Pinpoint the cell where the given text exists, returning its [X, Y] midpoint coordinate. 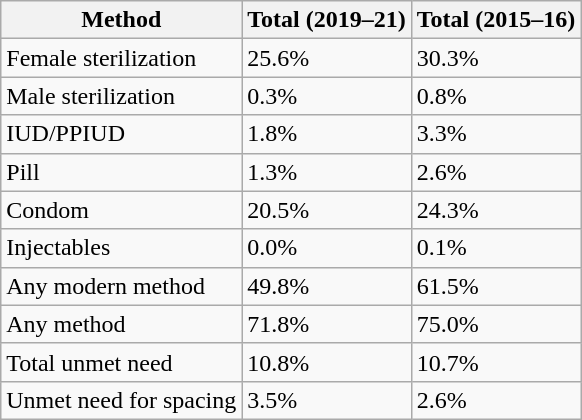
24.3% [496, 210]
0.0% [327, 248]
Injectables [122, 248]
20.5% [327, 210]
10.8% [327, 362]
Unmet need for spacing [122, 400]
Any method [122, 324]
1.8% [327, 134]
1.3% [327, 172]
30.3% [496, 58]
Total (2015–16) [496, 20]
0.3% [327, 96]
Method [122, 20]
Any modern method [122, 286]
Male sterilization [122, 96]
71.8% [327, 324]
Condom [122, 210]
Total unmet need [122, 362]
75.0% [496, 324]
3.5% [327, 400]
Pill [122, 172]
Total (2019–21) [327, 20]
61.5% [496, 286]
Female sterilization [122, 58]
IUD/PPIUD [122, 134]
49.8% [327, 286]
0.1% [496, 248]
10.7% [496, 362]
25.6% [327, 58]
0.8% [496, 96]
3.3% [496, 134]
